For the text-containing cell, return its midpoint in (x, y) coordinate format. 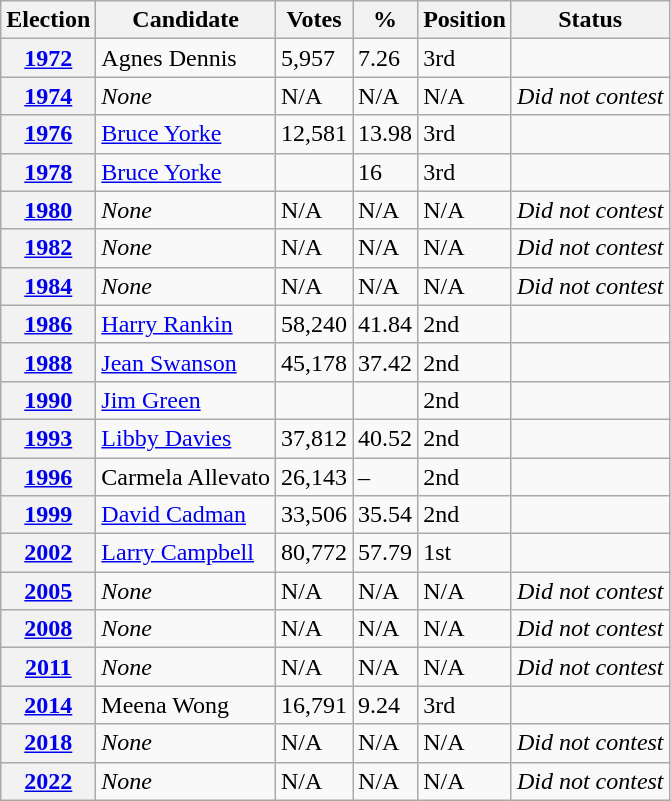
1986 (48, 324)
2002 (48, 553)
Larry Campbell (186, 553)
1999 (48, 515)
David Cadman (186, 515)
1976 (48, 134)
13.98 (386, 134)
5,957 (314, 58)
1st (465, 553)
58,240 (314, 324)
45,178 (314, 362)
Carmela Allevato (186, 477)
35.54 (386, 515)
1990 (48, 400)
1993 (48, 438)
Agnes Dennis (186, 58)
Status (590, 20)
1978 (48, 172)
9.24 (386, 705)
% (386, 20)
Votes (314, 20)
37,812 (314, 438)
7.26 (386, 58)
57.79 (386, 553)
1980 (48, 210)
37.42 (386, 362)
Jim Green (186, 400)
1982 (48, 248)
Harry Rankin (186, 324)
1974 (48, 96)
– (386, 477)
2005 (48, 591)
2011 (48, 667)
Jean Swanson (186, 362)
33,506 (314, 515)
Candidate (186, 20)
Meena Wong (186, 705)
1988 (48, 362)
12,581 (314, 134)
16,791 (314, 705)
Position (465, 20)
80,772 (314, 553)
1984 (48, 286)
16 (386, 172)
2022 (48, 781)
2014 (48, 705)
Libby Davies (186, 438)
41.84 (386, 324)
1996 (48, 477)
2008 (48, 629)
40.52 (386, 438)
2018 (48, 743)
26,143 (314, 477)
Election (48, 20)
1972 (48, 58)
